Search for the cell housing the specified text and yield its [x, y] center coordinate. 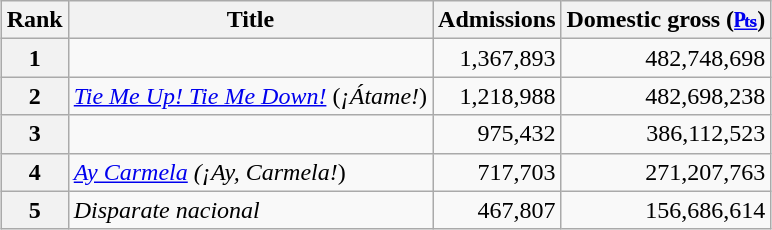
Admissions [497, 20]
717,703 [497, 172]
156,686,614 [666, 210]
482,748,698 [666, 58]
482,698,238 [666, 96]
467,807 [497, 210]
975,432 [497, 134]
1,218,988 [497, 96]
3 [34, 134]
1 [34, 58]
Disparate nacional [250, 210]
Tie Me Up! Tie Me Down! (¡Átame!) [250, 96]
4 [34, 172]
1,367,893 [497, 58]
Rank [34, 20]
2 [34, 96]
271,207,763 [666, 172]
386,112,523 [666, 134]
Title [250, 20]
Domestic gross (₧) [666, 20]
Ay Carmela (¡Ay, Carmela!) [250, 172]
5 [34, 210]
